Provide the (x, y) coordinate of the cell's center where the given text is located.  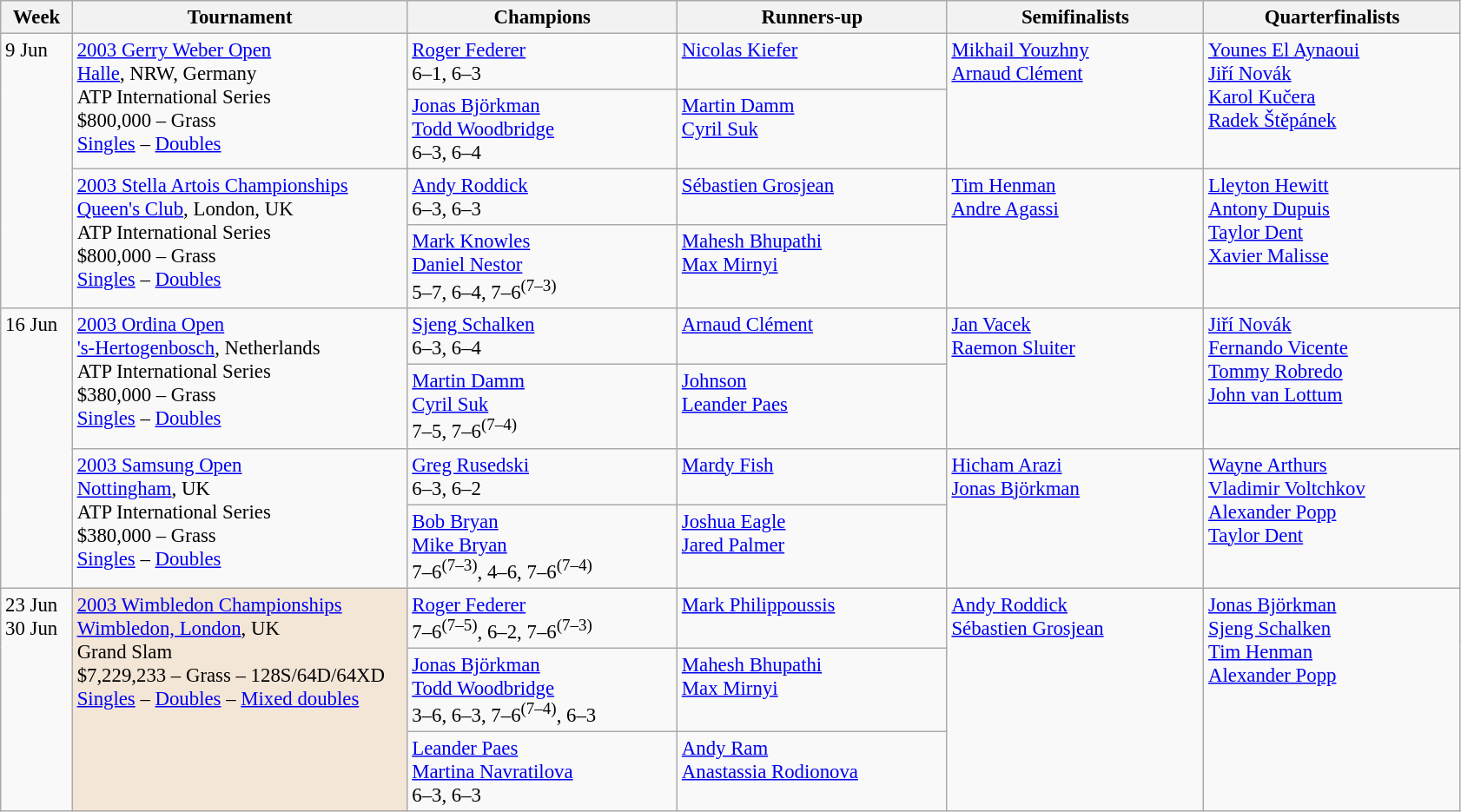
Sébastien Grosjean (813, 198)
Tournament (240, 17)
Jonas Björkman Todd Woodbridge 6–3, 6–4 (542, 129)
2003 Gerry Weber Open Halle, NRW, GermanyATP International Series$800,000 – Grass Singles – Doubles (240, 102)
Mark Philippoussis (813, 618)
Roger Federer7–6(7–5), 6–2, 7–6(7–3) (542, 618)
Quarterfinalists (1332, 17)
Joshua Eagle Jared Palmer (813, 546)
16 Jun (36, 449)
Andy Roddick 6–3, 6–3 (542, 198)
Younes El Aynaoui Jiří Novák Karol Kučera Radek Štěpánek (1332, 102)
Martin Damm Cyril Suk (813, 129)
Jiří Novák Fernando Vicente Tommy Robredo John van Lottum (1332, 379)
Jonas Björkman Todd Woodbridge3–6, 6–3, 7–6(7–4), 6–3 (542, 690)
Sjeng Schalken 6–3, 6–4 (542, 337)
9 Jun (36, 172)
Leander Paes Martina Navratilova6–3, 6–3 (542, 771)
Wayne Arthurs Vladimir Voltchkov Alexander Popp Taylor Dent (1332, 518)
2003 Ordina Open 's-Hertogenbosch, NetherlandsATP International Series$380,000 – Grass Singles – Doubles (240, 379)
2003 Stella Artois Championships Queen's Club, London, UKATP International Series$800,000 – Grass Singles – Doubles (240, 240)
Jan Vacek Raemon Sluiter (1075, 379)
23 Jun30 Jun (36, 700)
Runners-up (813, 17)
Mark Knowles Daniel Nestor 5–7, 6–4, 7–6(7–3) (542, 267)
Arnaud Clément (813, 337)
Roger Federer 6–1, 6–3 (542, 63)
Andy Roddick Sébastien Grosjean (1075, 700)
Martin Damm Cyril Suk 7–5, 7–6(7–4) (542, 406)
Bob Bryan Mike Bryan 7–6(7–3), 4–6, 7–6(7–4) (542, 546)
Jonas Björkman Sjeng Schalken Tim Henman Alexander Popp (1332, 700)
Andy Ram Anastassia Rodionova (813, 771)
2003 Samsung Open Nottingham, UKATP International Series$380,000 – Grass Singles – Doubles (240, 518)
Nicolas Kiefer (813, 63)
Mardy Fish (813, 476)
Greg Rusedski 6–3, 6–2 (542, 476)
2003 Wimbledon Championships Wimbledon, London, UKGrand Slam$7,229,233 – Grass – 128S/64D/64XDSingles – Doubles – Mixed doubles (240, 700)
Lleyton Hewitt Antony Dupuis Taylor Dent Xavier Malisse (1332, 240)
Week (36, 17)
Semifinalists (1075, 17)
Johnson Leander Paes (813, 406)
Champions (542, 17)
Hicham Arazi Jonas Björkman (1075, 518)
Mikhail Youzhny Arnaud Clément (1075, 102)
Tim Henman Andre Agassi (1075, 240)
